Provide the [X, Y] coordinate of the cell's center where the given text is located.  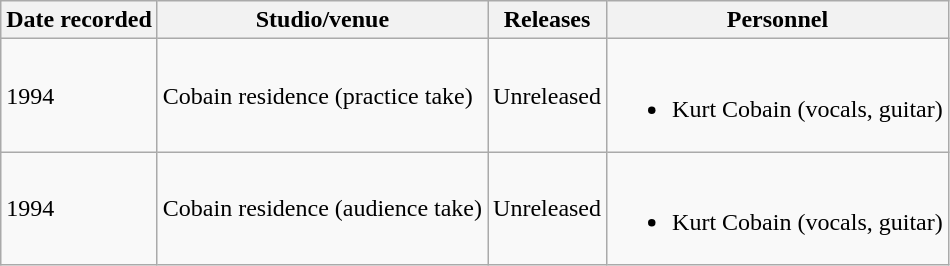
Date recorded [80, 20]
Releases [548, 20]
Cobain residence (audience take) [322, 208]
Personnel [778, 20]
Studio/venue [322, 20]
Cobain residence (practice take) [322, 96]
